Locate the cell with the specified text and output its (x, y) center coordinate. 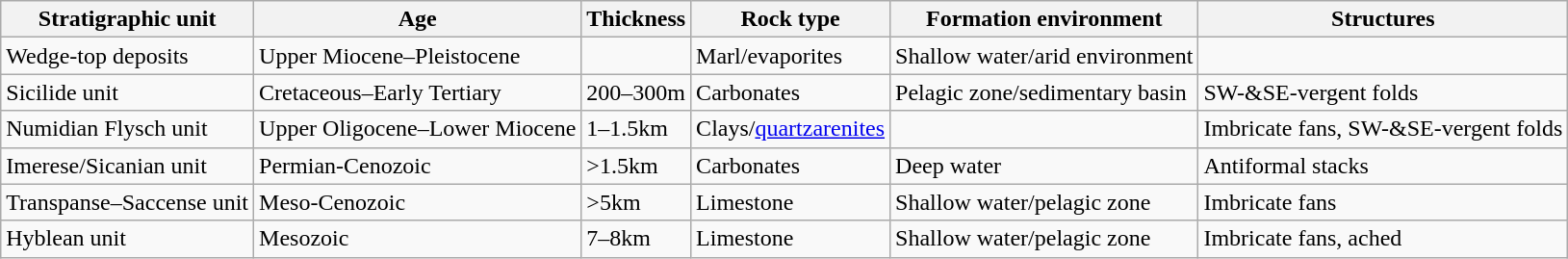
200–300m (636, 92)
Age (418, 19)
Clays/quartzarenites (791, 129)
Imbricate fans (1383, 202)
Thickness (636, 19)
Numidian Flysch unit (127, 129)
Transpanse–Saccense unit (127, 202)
Imbricate fans, ached (1383, 239)
Formation environment (1044, 19)
Wedge-top deposits (127, 56)
7–8km (636, 239)
Imbricate fans, SW-&SE-vergent folds (1383, 129)
Upper Oligocene–Lower Miocene (418, 129)
Stratigraphic unit (127, 19)
Cretaceous–Early Tertiary (418, 92)
Shallow water/arid environment (1044, 56)
Imerese/Sicanian unit (127, 166)
Structures (1383, 19)
>1.5km (636, 166)
Meso-Cenozoic (418, 202)
SW-&SE-vergent folds (1383, 92)
Sicilide unit (127, 92)
Pelagic zone/sedimentary basin (1044, 92)
Deep water (1044, 166)
Mesozoic (418, 239)
Hyblean unit (127, 239)
Antiformal stacks (1383, 166)
>5km (636, 202)
Rock type (791, 19)
Permian-Cenozoic (418, 166)
Marl/evaporites (791, 56)
Upper Miocene–Pleistocene (418, 56)
1–1.5km (636, 129)
